Identify which cell holds the provided text, then report its (x, y) central coordinate. 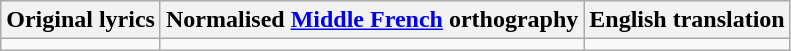
Original lyrics (81, 20)
English translation (687, 20)
Normalised Middle French orthography (372, 20)
